Return the [X, Y] coordinate for the center point of the cell that contains the specified text.  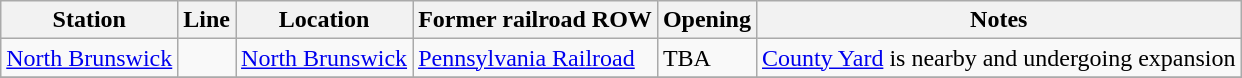
County Yard is nearby and undergoing expansion [998, 58]
Opening [706, 20]
Location [324, 20]
Notes [998, 20]
Former railroad ROW [536, 20]
TBA [706, 58]
Pennsylvania Railroad [536, 58]
Line [207, 20]
Station [90, 20]
